Identify which cell holds the provided text, then report its (X, Y) central coordinate. 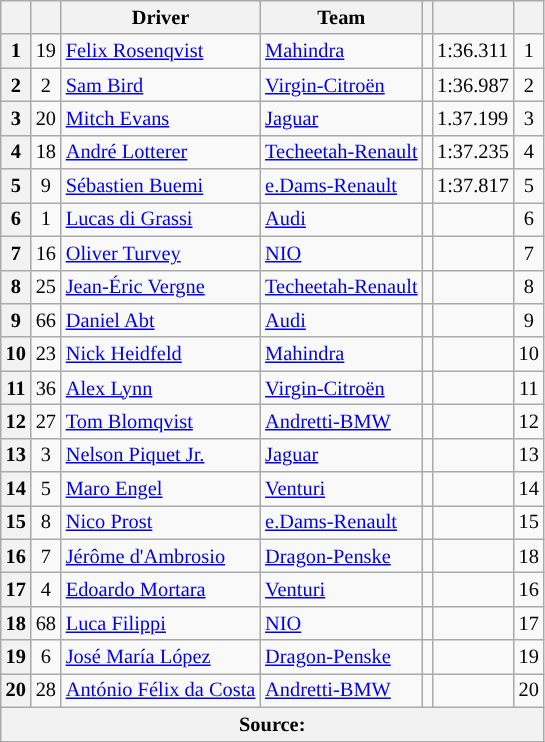
1:37.817 (473, 186)
27 (46, 421)
28 (46, 690)
André Lotterer (160, 152)
23 (46, 354)
1:36.311 (473, 51)
36 (46, 388)
Nico Prost (160, 522)
Source: (272, 724)
Nelson Piquet Jr. (160, 455)
Daniel Abt (160, 320)
25 (46, 287)
Lucas di Grassi (160, 219)
Oliver Turvey (160, 253)
Nick Heidfeld (160, 354)
Sam Bird (160, 85)
Mitch Evans (160, 118)
Driver (160, 17)
Jérôme d'Ambrosio (160, 556)
1:37.235 (473, 152)
António Félix da Costa (160, 690)
Tom Blomqvist (160, 421)
Jean-Éric Vergne (160, 287)
Felix Rosenqvist (160, 51)
Sébastien Buemi (160, 186)
1.37.199 (473, 118)
Luca Filippi (160, 623)
66 (46, 320)
José María López (160, 657)
Team (341, 17)
Maro Engel (160, 489)
Edoardo Mortara (160, 589)
Alex Lynn (160, 388)
1:36.987 (473, 85)
68 (46, 623)
